Output the (x, y) coordinate of the center of the cell containing the given text.  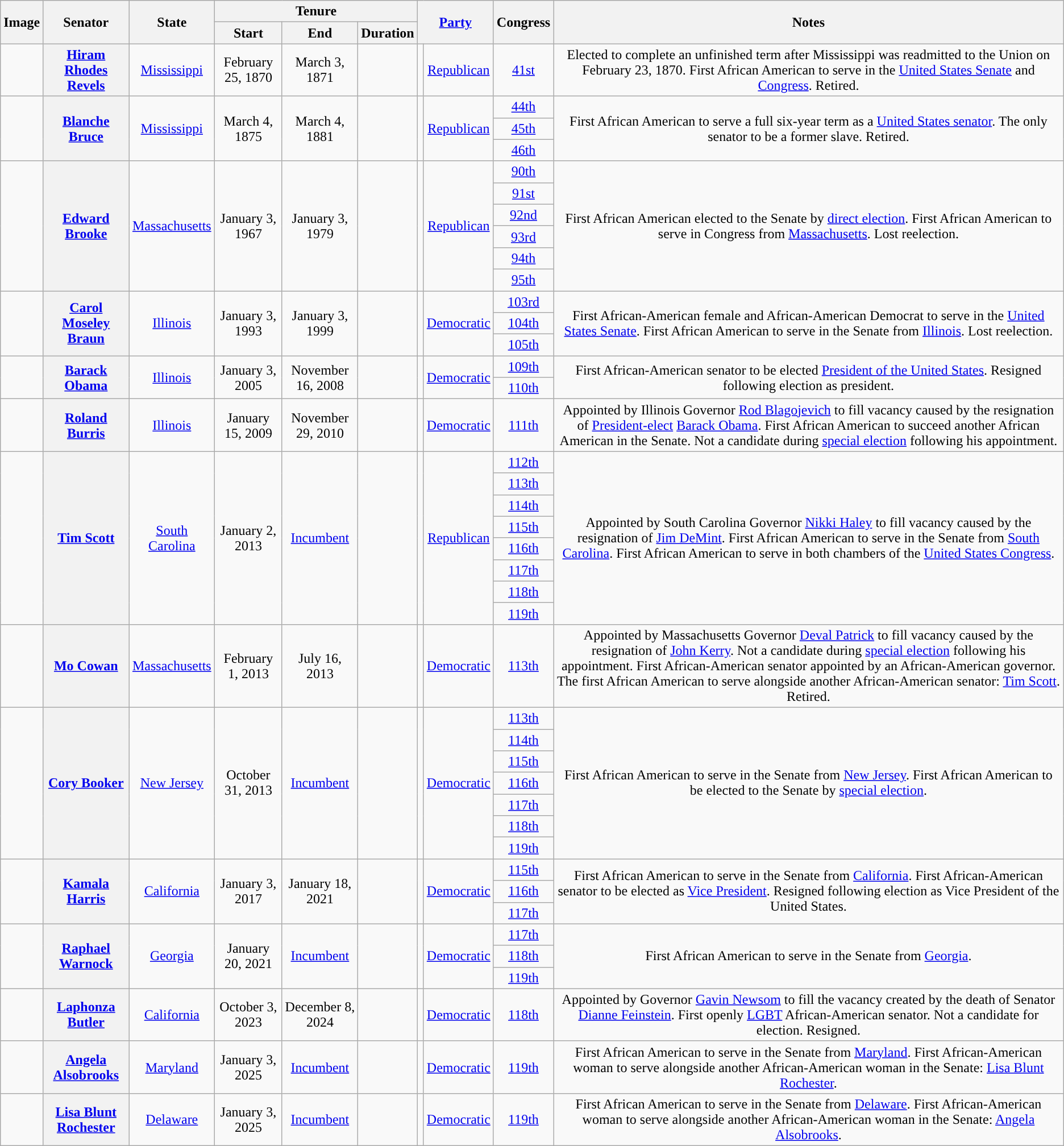
October 31, 2013 (248, 783)
Maryland (172, 1067)
93rd (523, 236)
January 3, 1979 (320, 226)
Angela Alsobrooks (86, 1067)
Party (455, 22)
Tim Scott (86, 538)
Notes (809, 22)
Kamala Harris (86, 891)
95th (523, 280)
Start (248, 33)
Mo Cowan (86, 666)
Cory Booker (86, 783)
October 3, 2023 (248, 1015)
Congress (523, 22)
March 3, 1871 (320, 70)
July 16, 2013 (320, 666)
112th (523, 462)
Georgia (172, 956)
March 4, 1881 (320, 128)
Blanche Bruce (86, 128)
Barack Obama (86, 377)
105th (523, 345)
End (320, 33)
November 29, 2010 (320, 425)
First African-American senator to be elected President of the United States. Resigned following election as president. (809, 377)
New Jersey (172, 783)
Image (22, 22)
Delaware (172, 1119)
Lisa Blunt Rochester (86, 1119)
January 15, 2009 (248, 425)
Raphael Warnock (86, 956)
January 3, 2017 (248, 891)
January 2, 2013 (248, 538)
First African American to serve in the Senate from New Jersey. First African American to be elected to the Senate by special election. (809, 783)
November 16, 2008 (320, 377)
110th (523, 388)
92nd (523, 215)
January 3, 1993 (248, 323)
111th (523, 425)
January 3, 1999 (320, 323)
Tenure (316, 11)
103rd (523, 302)
February 1, 2013 (248, 666)
First African American elected to the Senate by direct election. First African American to serve in Congress from Massachusetts. Lost reelection. (809, 226)
45th (523, 128)
South Carolina (172, 538)
91st (523, 193)
January 20, 2021 (248, 956)
First African American to serve a full six-year term as a United States senator. The only senator to be a former slave. Retired. (809, 128)
109th (523, 367)
94th (523, 258)
First African American to serve in the Senate from Georgia. (809, 956)
Carol Moseley Braun (86, 323)
December 8, 2024 (320, 1015)
Hiram Rhodes Revels (86, 70)
State (172, 22)
44th (523, 107)
Duration (388, 33)
February 25, 1870 (248, 70)
Roland Burris (86, 425)
41st (523, 70)
90th (523, 172)
March 4, 1875 (248, 128)
January 3, 2005 (248, 377)
Laphonza Butler (86, 1015)
Edward Brooke (86, 226)
46th (523, 150)
104th (523, 323)
January 3, 1967 (248, 226)
Senator (86, 22)
January 18, 2021 (320, 891)
